Find where the given text appears and provide that cell's center as (x, y) coordinate. 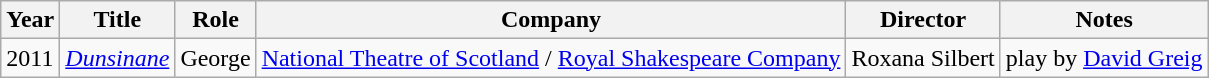
Role (216, 20)
Year (30, 20)
George (216, 58)
2011 (30, 58)
Notes (1104, 20)
Dunsinane (118, 58)
Roxana Silbert (923, 58)
Title (118, 20)
Director (923, 20)
National Theatre of Scotland / Royal Shakespeare Company (551, 58)
Company (551, 20)
play by David Greig (1104, 58)
